From the cell containing the given text, extract its center point as [X, Y] coordinate. 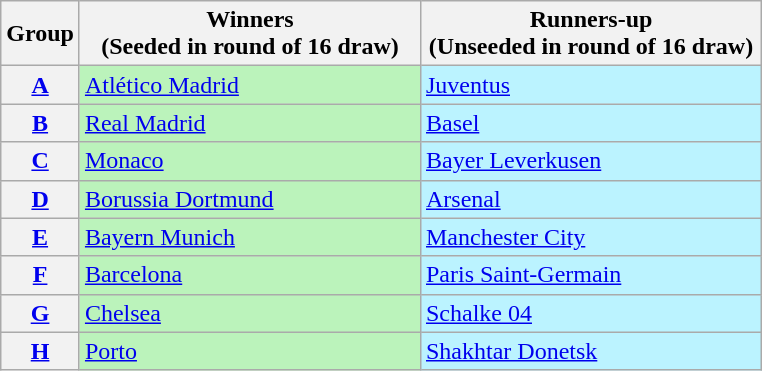
Borussia Dortmund [250, 199]
Bayern Munich [250, 237]
H [40, 351]
Basel [590, 123]
Arsenal [590, 199]
A [40, 85]
Paris Saint-Germain [590, 275]
Bayer Leverkusen [590, 161]
Group [40, 34]
D [40, 199]
Juventus [590, 85]
C [40, 161]
Runners-up(Unseeded in round of 16 draw) [590, 34]
Real Madrid [250, 123]
Barcelona [250, 275]
Monaco [250, 161]
Schalke 04 [590, 313]
E [40, 237]
Winners(Seeded in round of 16 draw) [250, 34]
Shakhtar Donetsk [590, 351]
Manchester City [590, 237]
B [40, 123]
Chelsea [250, 313]
G [40, 313]
Porto [250, 351]
F [40, 275]
Atlético Madrid [250, 85]
